From the cell containing the given text, extract its center point as (x, y) coordinate. 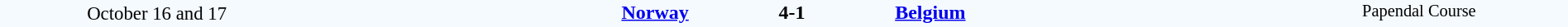
October 16 and 17 (157, 13)
4-1 (791, 12)
Norway (501, 12)
Belgium (1082, 12)
Papendal Course (1419, 13)
